Return the (x, y) coordinate for the center point of the cell that contains the specified text.  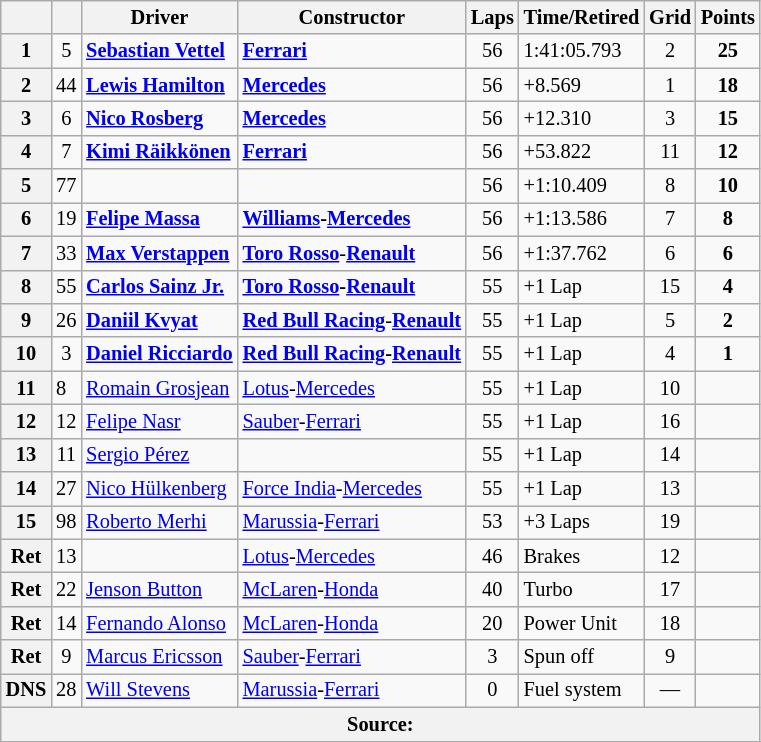
Daniel Ricciardo (159, 354)
20 (492, 623)
46 (492, 556)
Will Stevens (159, 690)
77 (66, 186)
Brakes (582, 556)
Nico Rosberg (159, 118)
Sergio Pérez (159, 455)
0 (492, 690)
+53.822 (582, 152)
44 (66, 85)
Source: (380, 724)
Felipe Nasr (159, 421)
53 (492, 522)
Nico Hülkenberg (159, 489)
22 (66, 589)
Spun off (582, 657)
Jenson Button (159, 589)
Time/Retired (582, 17)
Lewis Hamilton (159, 85)
1:41:05.793 (582, 51)
Romain Grosjean (159, 388)
98 (66, 522)
Turbo (582, 589)
DNS (26, 690)
Force India-Mercedes (352, 489)
Power Unit (582, 623)
16 (670, 421)
33 (66, 253)
+1:10.409 (582, 186)
40 (492, 589)
Grid (670, 17)
Fernando Alonso (159, 623)
+1:13.586 (582, 219)
Constructor (352, 17)
+3 Laps (582, 522)
Sebastian Vettel (159, 51)
Carlos Sainz Jr. (159, 287)
+12.310 (582, 118)
27 (66, 489)
Kimi Räikkönen (159, 152)
Points (728, 17)
Max Verstappen (159, 253)
Driver (159, 17)
— (670, 690)
26 (66, 320)
Laps (492, 17)
25 (728, 51)
+8.569 (582, 85)
Fuel system (582, 690)
Williams-Mercedes (352, 219)
+1:37.762 (582, 253)
Roberto Merhi (159, 522)
Marcus Ericsson (159, 657)
28 (66, 690)
17 (670, 589)
Daniil Kvyat (159, 320)
Felipe Massa (159, 219)
